Determine the (x, y) coordinate at the center of the cell enclosing the given text.  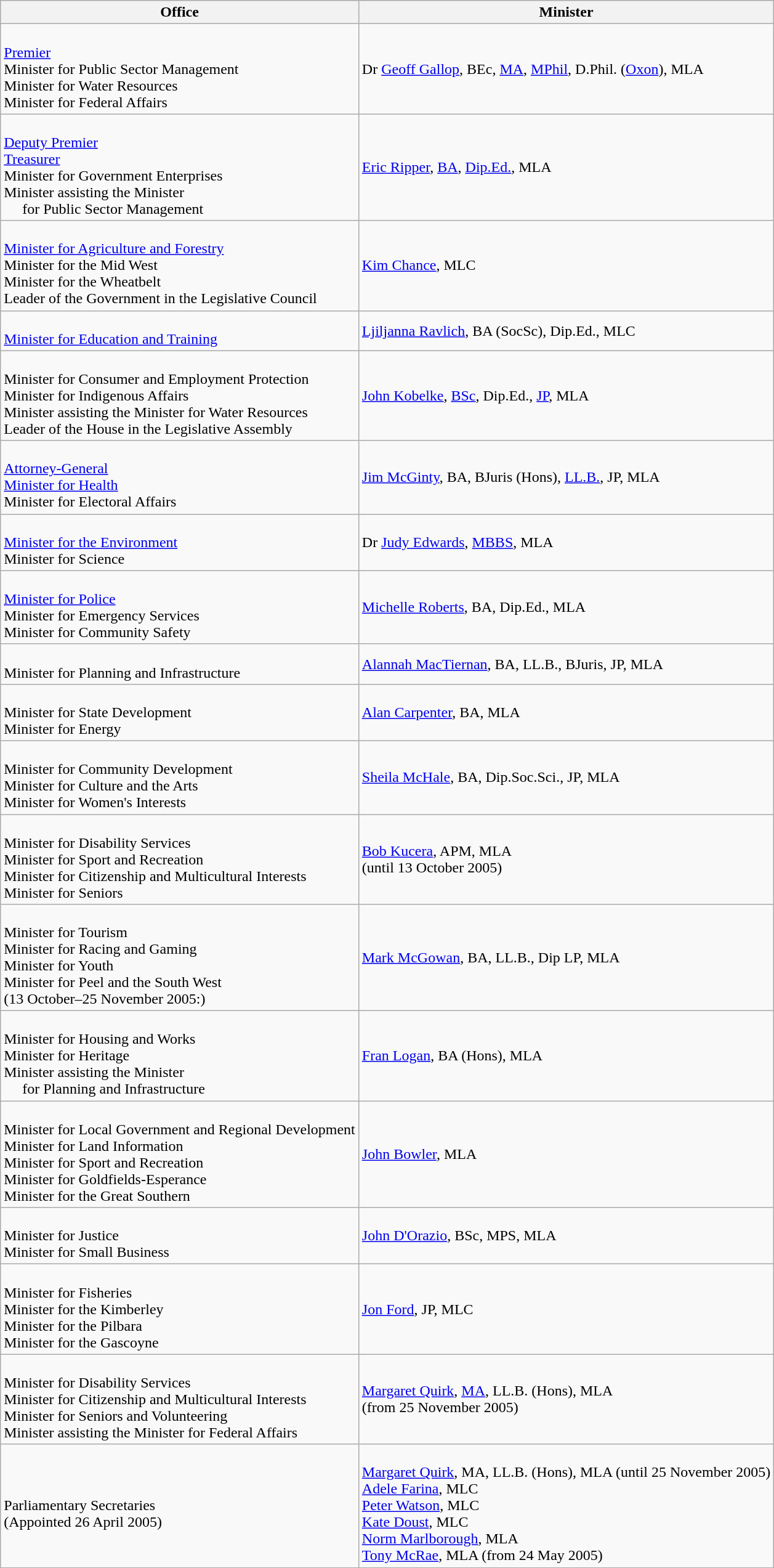
Alan Carpenter, BA, MLA (566, 712)
Michelle Roberts, BA, Dip.Ed., MLA (566, 607)
Minister for Police Minister for Emergency Services Minister for Community Safety (180, 607)
Alannah MacTiernan, BA, LL.B., BJuris, JP, MLA (566, 664)
Minister for Housing and Works Minister for Heritage Minister assisting the Minister for Planning and Infrastructure (180, 1056)
Parliamentary Secretaries(Appointed 26 April 2005) (180, 1506)
Kim Chance, MLC (566, 266)
Eric Ripper, BA, Dip.Ed., MLA (566, 168)
Dr Judy Edwards, MBBS, MLA (566, 542)
Mark McGowan, BA, LL.B., Dip LP, MLA (566, 957)
Deputy Premier Treasurer Minister for Government Enterprises Minister assisting the Minister for Public Sector Management (180, 168)
Minister for Disability Services Minister for Sport and Recreation Minister for Citizenship and Multicultural Interests Minister for Seniors (180, 859)
John Bowler, MLA (566, 1155)
Minister for Planning and Infrastructure (180, 664)
Premier Minister for Public Sector Management Minister for Water Resources Minister for Federal Affairs (180, 69)
Jon Ford, JP, MLC (566, 1309)
Jim McGinty, BA, BJuris (Hons), LL.B., JP, MLA (566, 477)
Ljiljanna Ravlich, BA (SocSc), Dip.Ed., MLC (566, 330)
Minister for the Environment Minister for Science (180, 542)
Minister for Agriculture and Forestry Minister for the Mid West Minister for the Wheatbelt Leader of the Government in the Legislative Council (180, 266)
Dr Geoff Gallop, BEc, MA, MPhil, D.Phil. (Oxon), MLA (566, 69)
Minister for Community Development Minister for Culture and the Arts Minister for Women's Interests (180, 778)
Bob Kucera, APM, MLA(until 13 October 2005) (566, 859)
Fran Logan, BA (Hons), MLA (566, 1056)
Minister for Justice Minister for Small Business (180, 1236)
Attorney-General Minister for Health Minister for Electoral Affairs (180, 477)
Sheila McHale, BA, Dip.Soc.Sci., JP, MLA (566, 778)
Minister for Education and Training (180, 330)
Margaret Quirk, MA, LL.B. (Hons), MLA(from 25 November 2005) (566, 1399)
John D'Orazio, BSc, MPS, MLA (566, 1236)
Minister (566, 12)
Minister for State Development Minister for Energy (180, 712)
Minister for Tourism Minister for Racing and Gaming Minister for Youth Minister for Peel and the South West(13 October–25 November 2005:) (180, 957)
John Kobelke, BSc, Dip.Ed., JP, MLA (566, 396)
Office (180, 12)
Minister for Fisheries Minister for the Kimberley Minister for the Pilbara Minister for the Gascoyne (180, 1309)
